Return (x, y) of the center of cell containing provided text 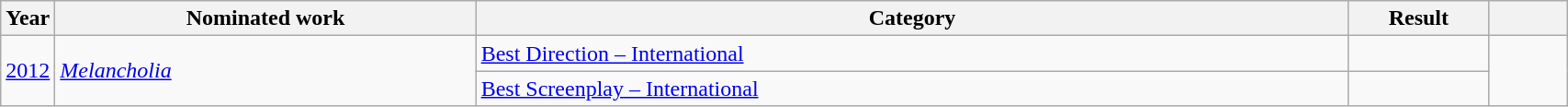
Result (1418, 18)
Category (912, 18)
2012 (28, 71)
Nominated work (265, 18)
Melancholia (265, 71)
Best Screenplay – International (912, 89)
Year (28, 18)
Best Direction – International (912, 53)
